For the text-containing cell, return its midpoint in (X, Y) coordinate format. 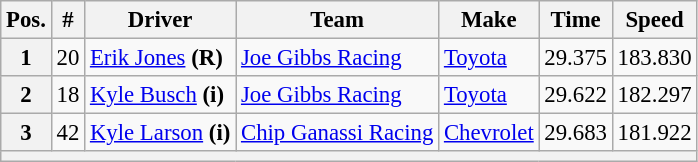
Make (489, 20)
Driver (160, 20)
182.297 (654, 95)
# (68, 20)
42 (68, 133)
Chip Ganassi Racing (338, 133)
1 (26, 58)
Chevrolet (489, 133)
181.922 (654, 133)
29.622 (576, 95)
2 (26, 95)
Kyle Larson (i) (160, 133)
Time (576, 20)
Pos. (26, 20)
Kyle Busch (i) (160, 95)
29.375 (576, 58)
20 (68, 58)
3 (26, 133)
Speed (654, 20)
Erik Jones (R) (160, 58)
18 (68, 95)
Team (338, 20)
29.683 (576, 133)
183.830 (654, 58)
